Output the [X, Y] coordinate of the center of the cell containing the given text.  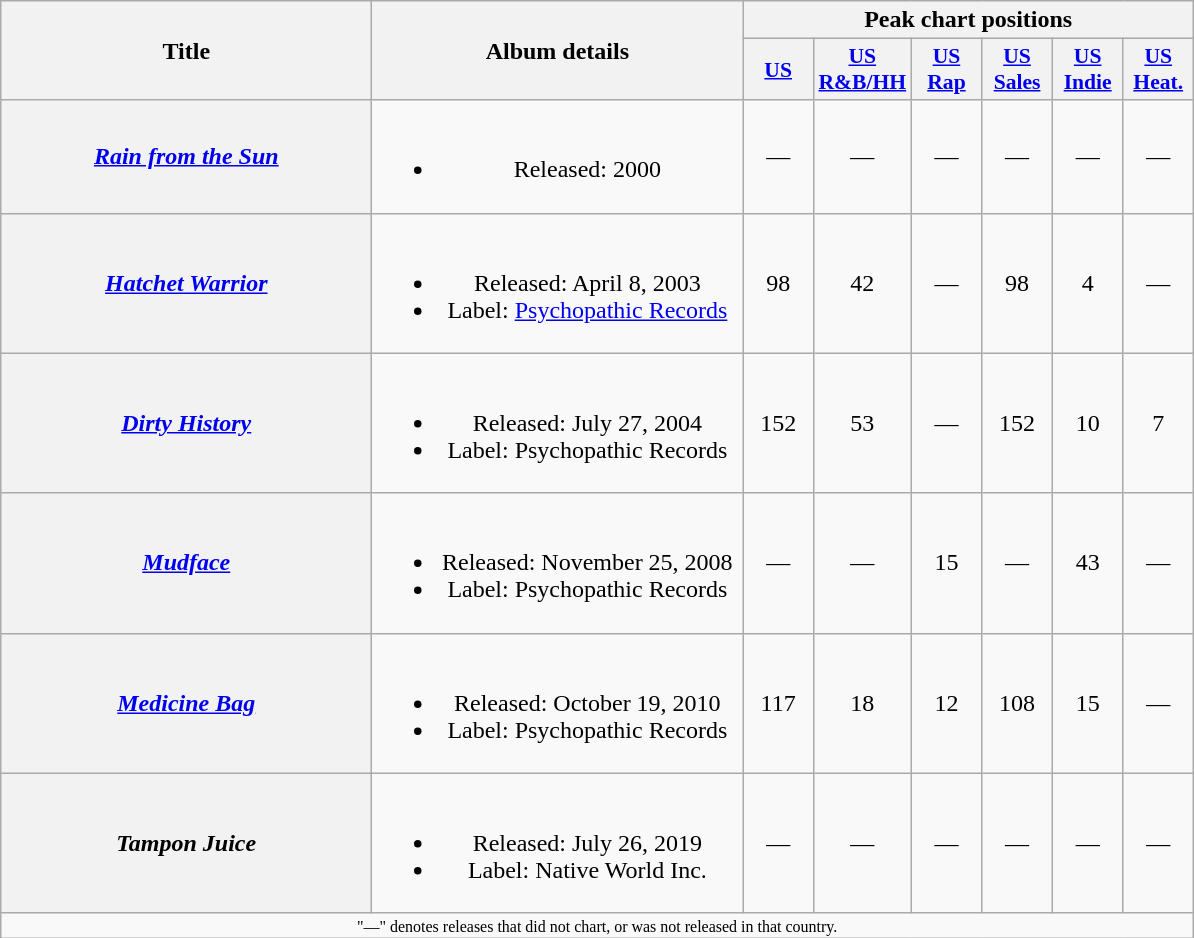
108 [1018, 703]
Medicine Bag [186, 703]
Hatchet Warrior [186, 283]
"—" denotes releases that did not chart, or was not released in that country. [598, 925]
US Heat. [1158, 70]
Tampon Juice [186, 843]
US Rap [946, 70]
Released: October 19, 2010Label: Psychopathic Records [558, 703]
Released: July 26, 2019Label: Native World Inc. [558, 843]
10 [1088, 423]
US Sales [1018, 70]
US [778, 70]
18 [862, 703]
US R&B/HH [862, 70]
12 [946, 703]
43 [1088, 563]
Rain from the Sun [186, 156]
7 [1158, 423]
117 [778, 703]
Released: April 8, 2003Label: Psychopathic Records [558, 283]
Released: November 25, 2008Label: Psychopathic Records [558, 563]
Dirty History [186, 423]
US Indie [1088, 70]
4 [1088, 283]
42 [862, 283]
Mudface [186, 563]
Title [186, 50]
Peak chart positions [968, 20]
Album details [558, 50]
Released: July 27, 2004Label: Psychopathic Records [558, 423]
53 [862, 423]
Released: 2000 [558, 156]
